Output the [x, y] coordinate of the center of the cell containing the given text.  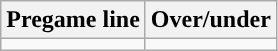
Over/under [210, 20]
Pregame line [74, 20]
